Locate the cell with the specified text and output its [x, y] center coordinate. 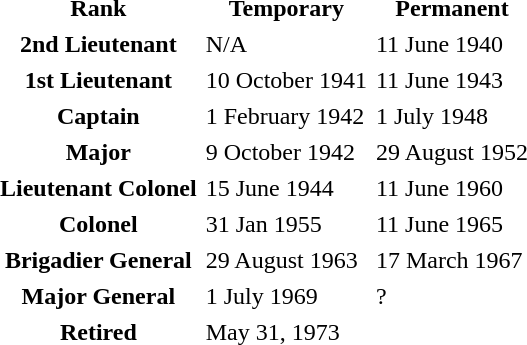
N/A [286, 44]
9 October 1942 [286, 152]
1 February 1942 [286, 116]
15 June 1944 [286, 188]
29 August 1963 [286, 260]
1 July 1969 [286, 296]
10 October 1941 [286, 80]
31 Jan 1955 [286, 224]
